Find where the given text appears and provide that cell's center as [x, y] coordinate. 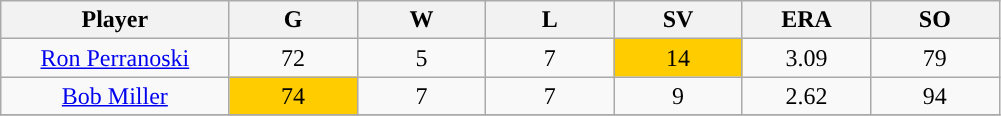
14 [678, 58]
SO [935, 20]
79 [935, 58]
2.62 [806, 96]
5 [421, 58]
74 [293, 96]
Ron Perranoski [115, 58]
ERA [806, 20]
W [421, 20]
G [293, 20]
L [550, 20]
SV [678, 20]
Bob Miller [115, 96]
72 [293, 58]
9 [678, 96]
3.09 [806, 58]
Player [115, 20]
94 [935, 96]
